Provide the (X, Y) coordinate of the cell's center where the given text is located.  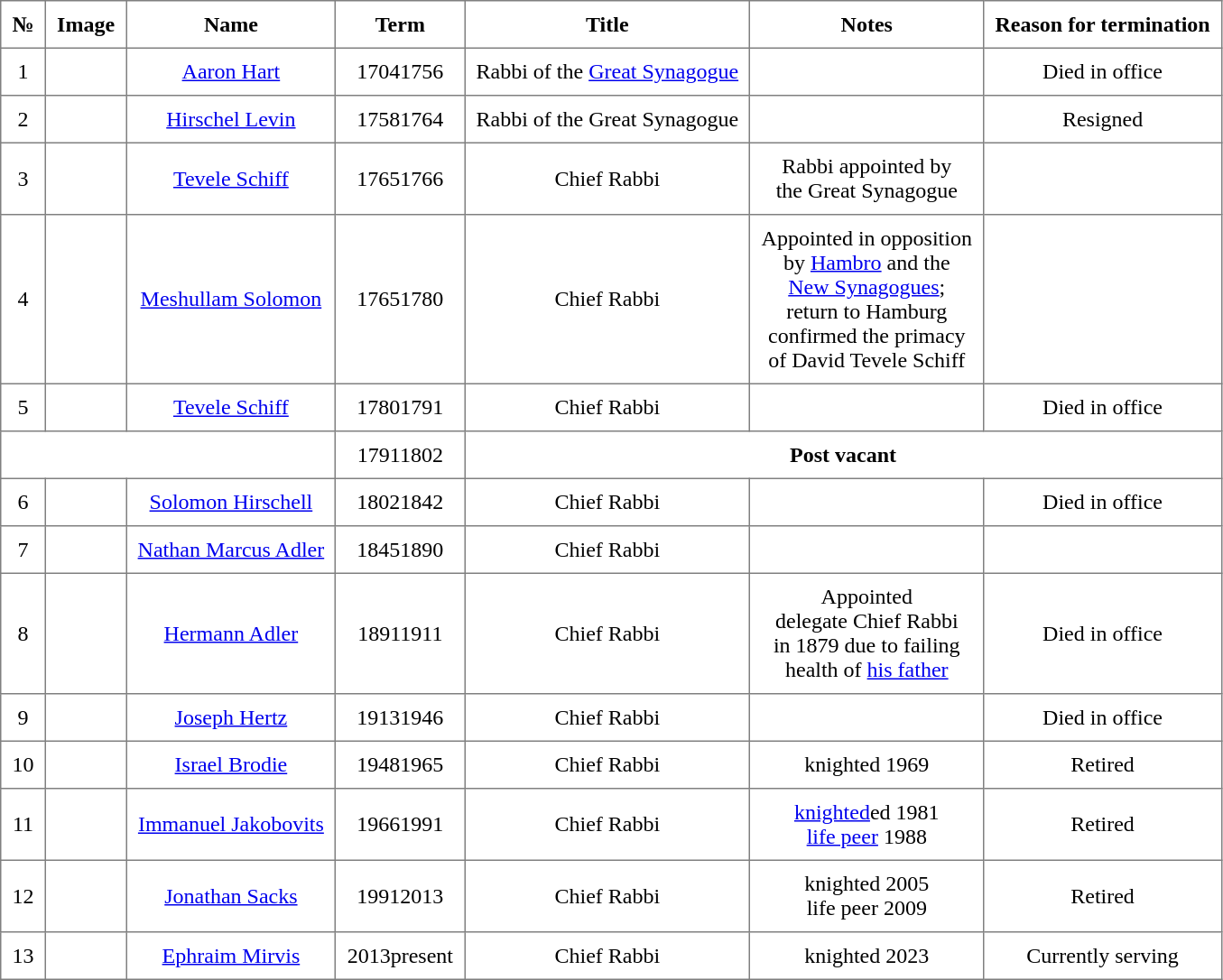
Meshullam Solomon (231, 300)
Term (401, 24)
Title (607, 24)
Appointed delegate Chief Rabbi in 1879 due to failing health of his father (866, 633)
Solomon Hirschell (231, 502)
19481965 (401, 764)
Rabbi appointed by the Great Synagogue (866, 179)
17801791 (401, 407)
Nathan Marcus Adler (231, 550)
17041756 (401, 71)
Aaron Hart (231, 71)
Israel Brodie (231, 764)
Jonathan Sacks (231, 896)
18911911 (401, 633)
knighted 1969 (866, 764)
17651780 (401, 300)
2 (23, 119)
4 (23, 300)
1 (23, 71)
knighteded 1981life peer 1988 (866, 825)
17651766 (401, 179)
12 (23, 896)
Reason for termination (1103, 24)
2013present (401, 956)
18451890 (401, 550)
Hermann Adler (231, 633)
Ephraim Mirvis (231, 956)
Image (85, 24)
Name (231, 24)
knighted 2023 (866, 956)
7 (23, 550)
Immanuel Jakobovits (231, 825)
Joseph Hertz (231, 717)
19131946 (401, 717)
17911802 (401, 455)
11 (23, 825)
6 (23, 502)
10 (23, 764)
17581764 (401, 119)
Currently serving (1103, 956)
8 (23, 633)
Post vacant (843, 455)
№ (23, 24)
3 (23, 179)
5 (23, 407)
18021842 (401, 502)
Hirschel Levin (231, 119)
19912013 (401, 896)
Resigned (1103, 119)
9 (23, 717)
Notes (866, 24)
13 (23, 956)
19661991 (401, 825)
Appointed in opposition by Hambro and the New Synagogues; return to Hamburg confirmed the primacy of David Tevele Schiff (866, 300)
knighted 2005life peer 2009 (866, 896)
